Return the [x, y] coordinate for the center point of the cell that contains the specified text.  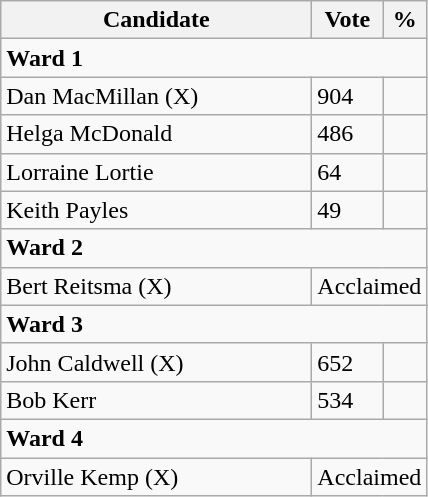
904 [348, 96]
John Caldwell (X) [156, 362]
534 [348, 400]
486 [348, 134]
Ward 4 [214, 438]
Dan MacMillan (X) [156, 96]
Candidate [156, 20]
Keith Payles [156, 210]
Ward 2 [214, 248]
Lorraine Lortie [156, 172]
Bert Reitsma (X) [156, 286]
Ward 3 [214, 324]
49 [348, 210]
Ward 1 [214, 58]
Vote [348, 20]
652 [348, 362]
Orville Kemp (X) [156, 477]
64 [348, 172]
Helga McDonald [156, 134]
% [405, 20]
Bob Kerr [156, 400]
